Return the [x, y] coordinate for the center point of the cell that contains the specified text.  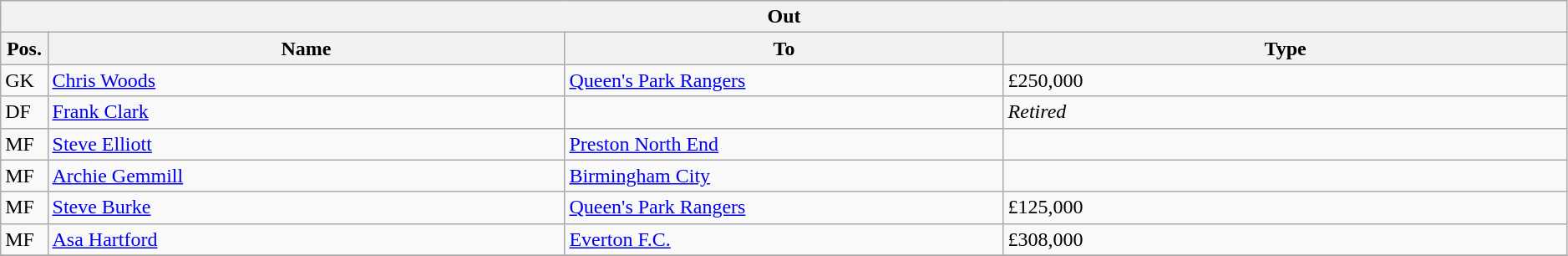
Asa Hartford [306, 239]
Chris Woods [306, 80]
Archie Gemmill [306, 176]
Pos. [24, 49]
Out [784, 17]
Type [1285, 49]
Retired [1285, 112]
Birmingham City [784, 176]
To [784, 49]
Steve Burke [306, 207]
Steve Elliott [306, 144]
£125,000 [1285, 207]
Name [306, 49]
Frank Clark [306, 112]
Preston North End [784, 144]
£250,000 [1285, 80]
£308,000 [1285, 239]
GK [24, 80]
Everton F.C. [784, 239]
DF [24, 112]
